Identify which cell holds the provided text, then report its [x, y] central coordinate. 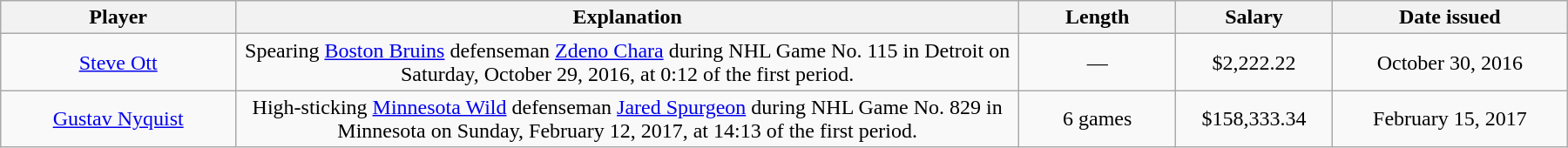
Gustav Nyquist [118, 118]
$2,222.22 [1254, 63]
6 games [1098, 118]
Length [1098, 17]
$158,333.34 [1254, 118]
Date issued [1450, 17]
Explanation [627, 17]
Spearing Boston Bruins defenseman Zdeno Chara during NHL Game No. 115 in Detroit on Saturday, October 29, 2016, at 0:12 of the first period. [627, 63]
February 15, 2017 [1450, 118]
Player [118, 17]
Steve Ott [118, 63]
October 30, 2016 [1450, 63]
Salary [1254, 17]
— [1098, 63]
